Search for the cell housing the specified text and yield its (X, Y) center coordinate. 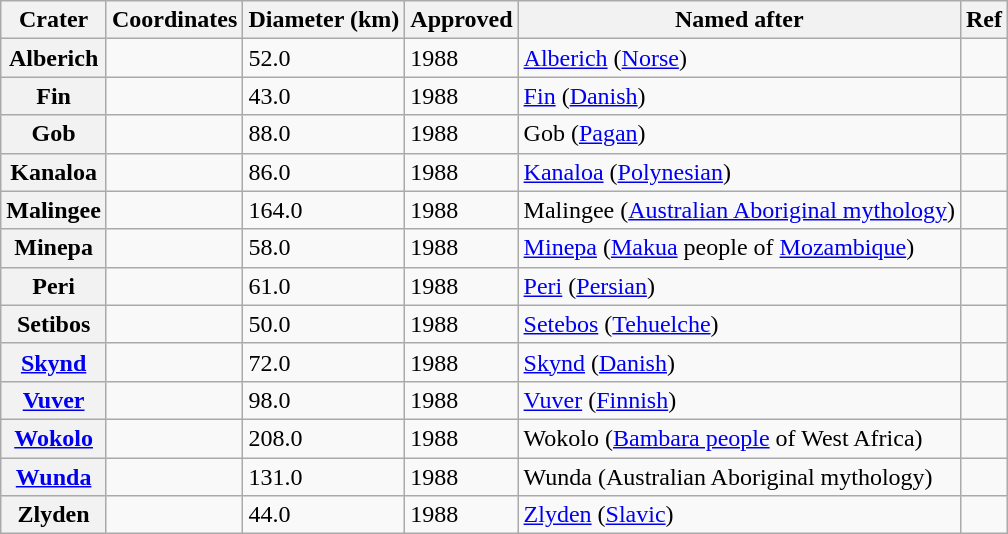
Wunda (54, 477)
50.0 (324, 324)
Fin (Danish) (739, 96)
Minepa (54, 248)
44.0 (324, 515)
43.0 (324, 96)
Setibos (54, 324)
Kanaloa (Polynesian) (739, 172)
Vuver (54, 400)
Skynd (Danish) (739, 362)
Fin (54, 96)
Ref (984, 20)
Zlyden (Slavic) (739, 515)
Setebos (Tehuelche) (739, 324)
72.0 (324, 362)
Peri (Persian) (739, 286)
Peri (54, 286)
Malingee (Australian Aboriginal mythology) (739, 210)
131.0 (324, 477)
61.0 (324, 286)
208.0 (324, 438)
Gob (54, 134)
88.0 (324, 134)
Wokolo (Bambara people of West Africa) (739, 438)
Skynd (54, 362)
52.0 (324, 58)
58.0 (324, 248)
Kanaloa (54, 172)
Zlyden (54, 515)
Wokolo (54, 438)
Approved (462, 20)
Malingee (54, 210)
Coordinates (174, 20)
Vuver (Finnish) (739, 400)
86.0 (324, 172)
Gob (Pagan) (739, 134)
Alberich (54, 58)
Named after (739, 20)
Crater (54, 20)
98.0 (324, 400)
Minepa (Makua people of Mozambique) (739, 248)
Wunda (Australian Aboriginal mythology) (739, 477)
164.0 (324, 210)
Alberich (Norse) (739, 58)
Diameter (km) (324, 20)
